Output the (x, y) coordinate of the center of the cell containing the given text.  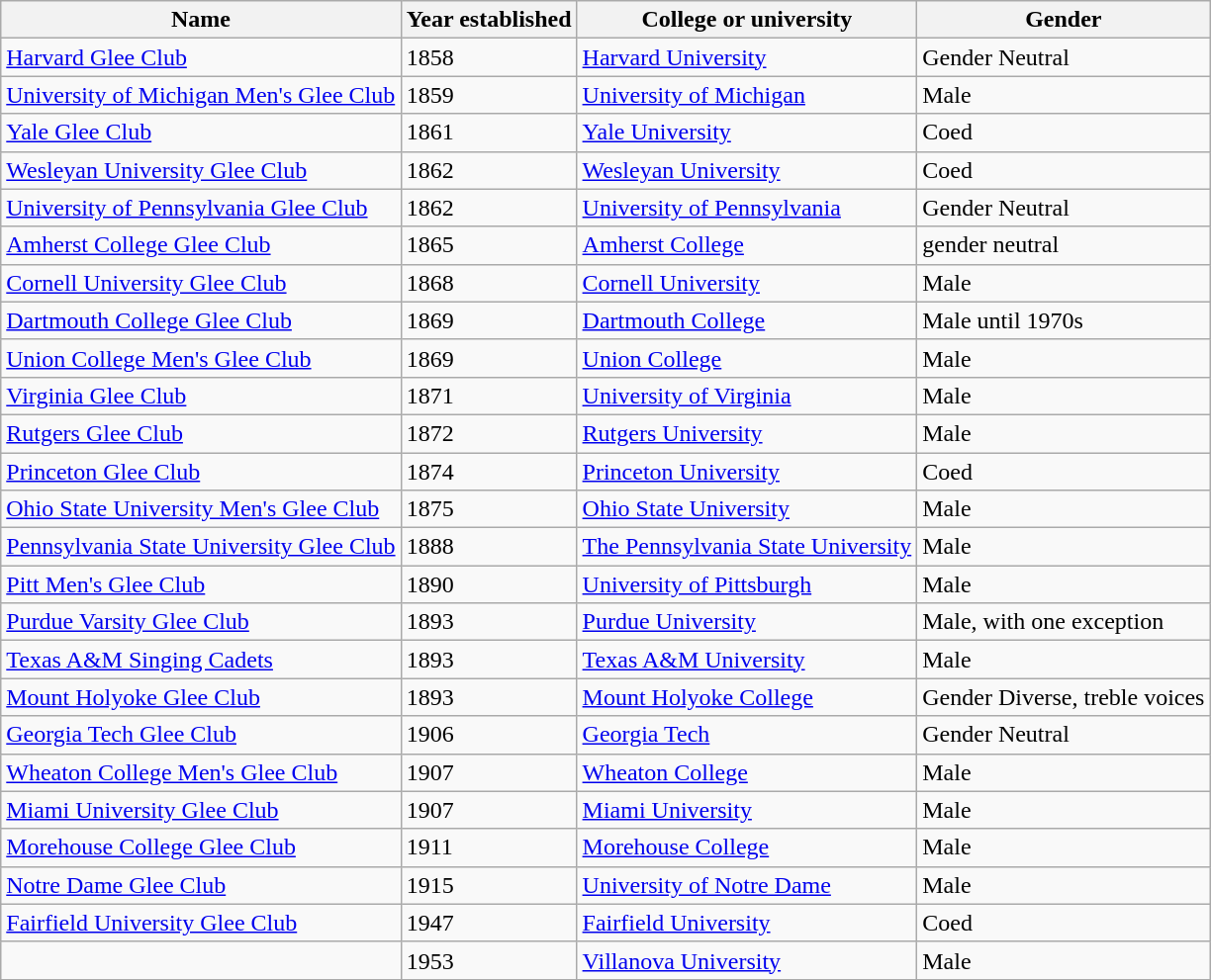
Yale University (747, 133)
Dartmouth College (747, 320)
gender neutral (1064, 245)
1890 (489, 584)
Villanova University (747, 960)
Fairfield University Glee Club (201, 923)
Male until 1970s (1064, 320)
1888 (489, 547)
Year established (489, 20)
1947 (489, 923)
Princeton University (747, 472)
1872 (489, 433)
Pitt Men's Glee Club (201, 584)
Cornell University Glee Club (201, 283)
Princeton Glee Club (201, 472)
Yale Glee Club (201, 133)
College or university (747, 20)
Union College (747, 358)
Amherst College (747, 245)
Miami University (747, 810)
Cornell University (747, 283)
Ohio State University (747, 509)
Rutgers Glee Club (201, 433)
Name (201, 20)
Male, with one exception (1064, 622)
University of Pennsylvania (747, 208)
University of Pittsburgh (747, 584)
Wesleyan University (747, 170)
1868 (489, 283)
Ohio State University Men's Glee Club (201, 509)
Amherst College Glee Club (201, 245)
Pennsylvania State University Glee Club (201, 547)
Wheaton College Men's Glee Club (201, 772)
Harvard University (747, 57)
Virginia Glee Club (201, 396)
Texas A&M Singing Cadets (201, 660)
University of Notre Dame (747, 885)
Texas A&M University (747, 660)
University of Michigan (747, 95)
Rutgers University (747, 433)
1953 (489, 960)
Harvard Glee Club (201, 57)
Wesleyan University Glee Club (201, 170)
Gender (1064, 20)
Notre Dame Glee Club (201, 885)
1861 (489, 133)
Morehouse College (747, 847)
Union College Men's Glee Club (201, 358)
1911 (489, 847)
Wheaton College (747, 772)
1865 (489, 245)
Mount Holyoke Glee Club (201, 697)
1875 (489, 509)
1858 (489, 57)
1859 (489, 95)
1915 (489, 885)
Dartmouth College Glee Club (201, 320)
Mount Holyoke College (747, 697)
Georgia Tech (747, 735)
Miami University Glee Club (201, 810)
Georgia Tech Glee Club (201, 735)
Fairfield University (747, 923)
1871 (489, 396)
University of Michigan Men's Glee Club (201, 95)
1874 (489, 472)
Morehouse College Glee Club (201, 847)
Gender Diverse, treble voices (1064, 697)
Purdue Varsity Glee Club (201, 622)
University of Pennsylvania Glee Club (201, 208)
1906 (489, 735)
Purdue University (747, 622)
The Pennsylvania State University (747, 547)
University of Virginia (747, 396)
